For the text-containing cell, return its midpoint in (X, Y) coordinate format. 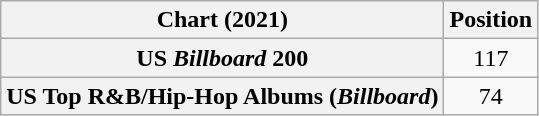
117 (491, 58)
Position (491, 20)
74 (491, 96)
US Top R&B/Hip-Hop Albums (Billboard) (222, 96)
Chart (2021) (222, 20)
US Billboard 200 (222, 58)
